Search for the cell housing the specified text and yield its [x, y] center coordinate. 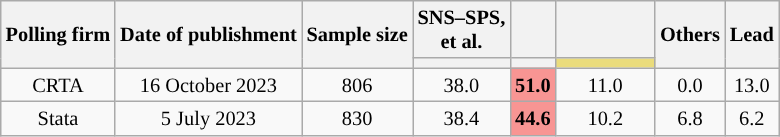
Lead [752, 34]
51.0 [532, 85]
CRTA [58, 85]
38.0 [462, 85]
830 [358, 118]
5 July 2023 [208, 118]
6.8 [690, 118]
SNS–SPS,et al. [462, 29]
44.6 [532, 118]
38.4 [462, 118]
11.0 [605, 85]
Sample size [358, 34]
Others [690, 34]
16 October 2023 [208, 85]
0.0 [690, 85]
806 [358, 85]
13.0 [752, 85]
6.2 [752, 118]
10.2 [605, 118]
Stata [58, 118]
Date of publishment [208, 34]
Polling firm [58, 34]
